Return the [X, Y] coordinate for the center point of the cell that contains the specified text.  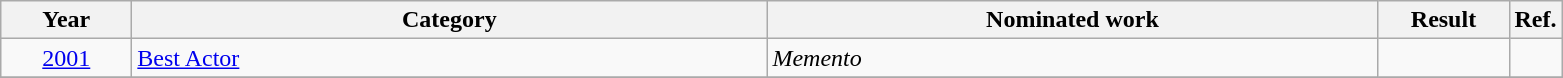
Year [66, 20]
Nominated work [1072, 20]
Result [1444, 20]
Best Actor [450, 58]
Category [450, 20]
2001 [66, 58]
Memento [1072, 58]
Ref. [1536, 20]
